Find where the given text appears and provide that cell's center as [X, Y] coordinate. 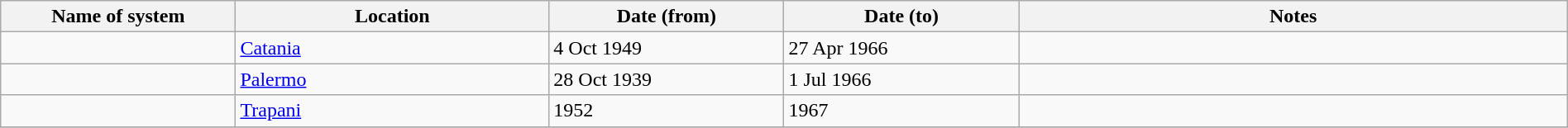
Trapani [392, 111]
Location [392, 17]
28 Oct 1939 [667, 79]
1 Jul 1966 [901, 79]
Date (from) [667, 17]
Catania [392, 48]
Name of system [118, 17]
Palermo [392, 79]
4 Oct 1949 [667, 48]
1967 [901, 111]
27 Apr 1966 [901, 48]
Notes [1293, 17]
1952 [667, 111]
Date (to) [901, 17]
